Output the [x, y] coordinate of the center of the cell containing the given text.  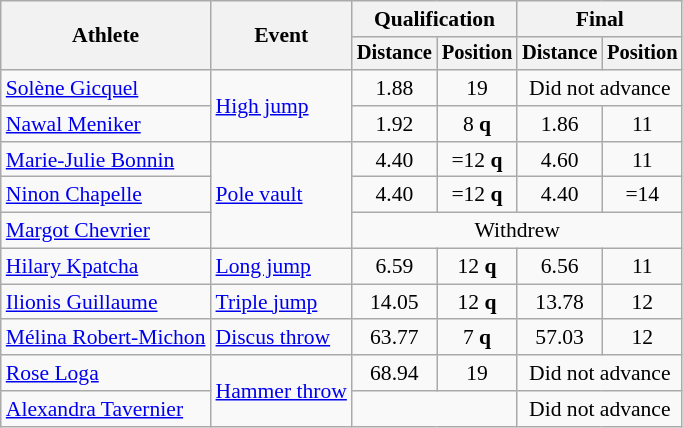
1.86 [560, 124]
63.77 [394, 338]
Event [282, 36]
High jump [282, 106]
57.03 [560, 338]
Nawal Meniker [106, 124]
Hilary Kpatcha [106, 267]
6.56 [560, 267]
6.59 [394, 267]
Rose Loga [106, 373]
Athlete [106, 36]
Margot Chevrier [106, 231]
Long jump [282, 267]
Alexandra Tavernier [106, 409]
13.78 [560, 302]
Triple jump [282, 302]
Final [600, 19]
Marie-Julie Bonnin [106, 160]
Mélina Robert-Michon [106, 338]
Hammer throw [282, 390]
Withdrew [518, 231]
Qualification [434, 19]
7 q [477, 338]
1.88 [394, 88]
4.60 [560, 160]
8 q [477, 124]
68.94 [394, 373]
1.92 [394, 124]
=14 [642, 195]
Pole vault [282, 196]
Ilionis Guillaume [106, 302]
14.05 [394, 302]
Solène Gicquel [106, 88]
Discus throw [282, 338]
Ninon Chapelle [106, 195]
